Locate the cell with the specified text and output its [x, y] center coordinate. 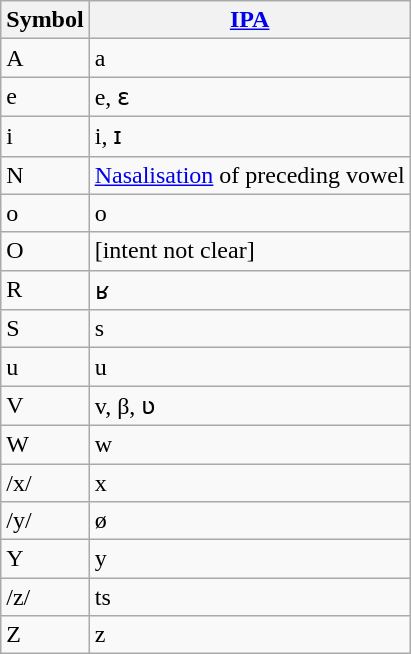
ø [250, 521]
[intent not clear] [250, 251]
W [45, 444]
e [45, 97]
y [250, 559]
Y [45, 559]
e, ɛ [250, 97]
z [250, 635]
w [250, 444]
/y/ [45, 521]
i [45, 136]
V [45, 406]
Z [45, 635]
ts [250, 597]
x [250, 483]
/z/ [45, 597]
S [45, 329]
N [45, 175]
i, ɪ [250, 136]
O [45, 251]
IPA [250, 20]
v, β, ʋ [250, 406]
/x/ [45, 483]
a [250, 58]
A [45, 58]
Symbol [45, 20]
R [45, 290]
Nasalisation of preceding vowel [250, 175]
ʁ [250, 290]
s [250, 329]
